Scan for the cell matching the given text and deliver its [x, y] coordinate at center. 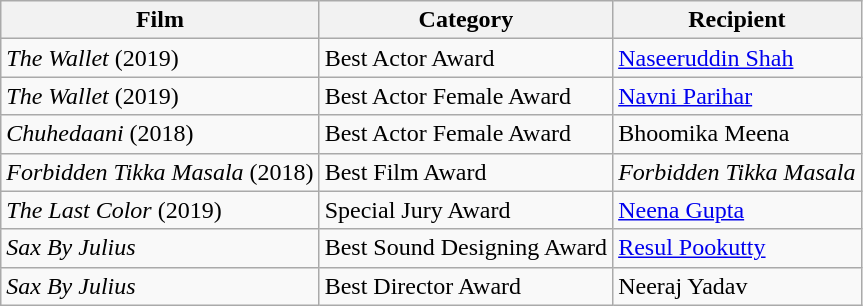
Recipient [737, 20]
Forbidden Tikka Masala [737, 172]
Resul Pookutty [737, 248]
Naseeruddin Shah [737, 58]
The Last Color (2019) [160, 210]
Best Director Award [466, 286]
Bhoomika Meena [737, 134]
Chuhedaani (2018) [160, 134]
Best Film Award [466, 172]
Neeraj Yadav [737, 286]
Special Jury Award [466, 210]
Film [160, 20]
Neena Gupta [737, 210]
Best Sound Designing Award [466, 248]
Best Actor Award [466, 58]
Navni Parihar [737, 96]
Forbidden Tikka Masala (2018) [160, 172]
Category [466, 20]
